Provide the (X, Y) coordinate of the cell's center where the given text is located.  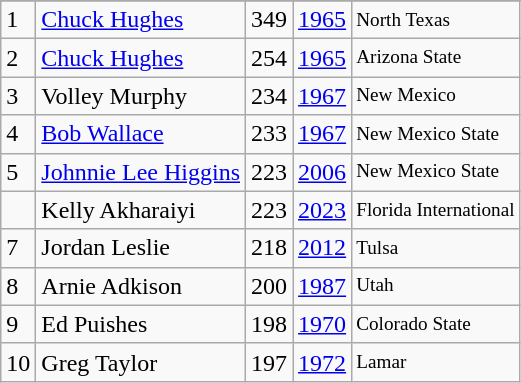
Tulsa (436, 248)
Greg Taylor (141, 362)
1970 (322, 324)
197 (270, 362)
200 (270, 286)
2023 (322, 210)
Florida International (436, 210)
218 (270, 248)
9 (18, 324)
Utah (436, 286)
New Mexico (436, 96)
233 (270, 134)
North Texas (436, 20)
2006 (322, 172)
Jordan Leslie (141, 248)
Arnie Adkison (141, 286)
Ed Puishes (141, 324)
5 (18, 172)
Johnnie Lee Higgins (141, 172)
Kelly Akharaiyi (141, 210)
Lamar (436, 362)
Bob Wallace (141, 134)
Volley Murphy (141, 96)
4 (18, 134)
234 (270, 96)
10 (18, 362)
3 (18, 96)
349 (270, 20)
198 (270, 324)
7 (18, 248)
Colorado State (436, 324)
254 (270, 58)
2012 (322, 248)
1972 (322, 362)
2 (18, 58)
1 (18, 20)
8 (18, 286)
Arizona State (436, 58)
1987 (322, 286)
